Find where the given text appears and provide that cell's center as (x, y) coordinate. 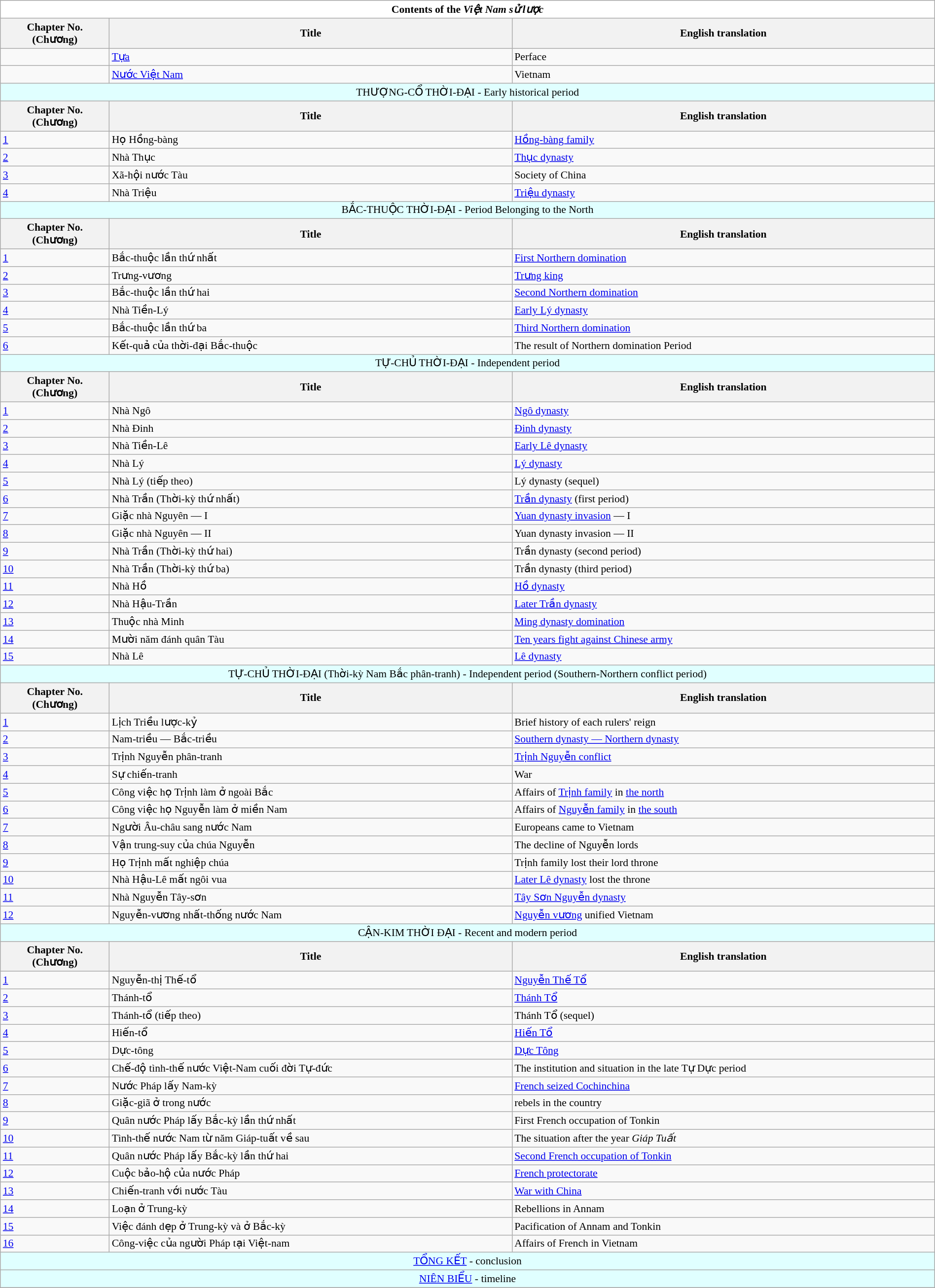
Dực-tông (311, 1050)
Thánh Tổ (sequel) (723, 1015)
Vietnam (723, 74)
TỰ-CHỦ THỜI-ĐẠI (Thời-kỳ Nam Bắc phân-tranh) - Independent period (Southern-Northern conflict period) (467, 674)
Dực Tông (723, 1050)
Second French occupation of Tonkin (723, 1156)
Lê dynasty (723, 657)
Nhà Lý (tiếp theo) (311, 481)
Nam-triều — Bắc-triều (311, 739)
Nhà Thục (311, 157)
Thuộc nhà Minh (311, 622)
Trưng king (723, 275)
Họ Trịnh mất nghiệp chúa (311, 862)
Lý dynasty (sequel) (723, 481)
Pacification of Annam and Tonkin (723, 1226)
Mười năm đánh quân Tàu (311, 639)
Perface (723, 57)
Brief history of each rulers' reign (723, 722)
Việc đánh dẹp ở Trung-kỳ và ở Bắc-kỳ (311, 1226)
Nhà Trần (Thời-kỳ thứ nhất) (311, 498)
Affairs of Trịnh family in the north (723, 792)
Later Lê dynasty lost the throne (723, 880)
War with China (723, 1191)
Tựa (311, 57)
Nhà Hậu-Trần (311, 604)
Third Northern domination (723, 328)
War (723, 774)
Giặc nhà Nguyên — II (311, 534)
Tình-thế nước Nam từ năm Giáp-tuất về sau (311, 1138)
Nhà Trần (Thời-kỳ thứ ba) (311, 569)
Bắc-thuộc lần thứ nhất (311, 258)
Trịnh Nguyễn conflict (723, 757)
Sự chiến-tranh (311, 774)
Công việc họ Nguyễn làm ở miền Nam (311, 809)
Nhà Lê (311, 657)
Thánh Tổ (723, 998)
The situation after the year Giáp Tuất (723, 1138)
Nhà Triệu (311, 192)
Lịch Triều lược-kỷ (311, 722)
TỰ-CHỦ THỜI-ĐẠI - Independent period (467, 363)
Rebellions in Annam (723, 1209)
Quân nước Pháp lấy Bắc-kỳ lần thứ hai (311, 1156)
Hồ dynasty (723, 587)
Nhà Nguyễn Tây-sơn (311, 898)
Yuan dynasty invasion — I (723, 516)
Nhà Ngô (311, 411)
NIÊN BIỂU - timeline (467, 1279)
Second Northern domination (723, 293)
Nhà Hậu-Lê mất ngôi vua (311, 880)
BẮC-THUỘC THỜI-ĐẠI - Period Belonging to the North (467, 210)
The decline of Nguyễn lords (723, 845)
Nhà Trần (Thời-kỳ thứ hai) (311, 551)
Hiến Tổ (723, 1033)
Ngô dynasty (723, 411)
Người Âu-châu sang nước Nam (311, 827)
Lý dynasty (723, 463)
Nước Việt Nam (311, 74)
Thánh-tổ (tiếp theo) (311, 1015)
Early Lý dynasty (723, 311)
Kết-quả của thời-đại Bắc-thuộc (311, 346)
Southern dynasty — Northern dynasty (723, 739)
Affairs of Nguyễn family in the south (723, 809)
Trịnh Nguyễn phân-tranh (311, 757)
Yuan dynasty invasion — II (723, 534)
Nhà Tiền-Lý (311, 311)
Bắc-thuộc lần thứ ba (311, 328)
Nguyễn-vương nhất-thống nước Nam (311, 915)
Trịnh family lost their lord throne (723, 862)
The result of Northern domination Period (723, 346)
Trần dynasty (second period) (723, 551)
Vận trung-suy của chúa Nguyễn (311, 845)
French protectorate (723, 1173)
Giặc-giã ở trong nước (311, 1103)
Hiến-tổ (311, 1033)
Thục dynasty (723, 157)
Europeans came to Vietnam (723, 827)
rebels in the country (723, 1103)
Contents of the Việt Nam sử lược (467, 9)
Nước Pháp lấy Nam-kỳ (311, 1085)
Nguyễn-thị Thế-tổ (311, 980)
Nhà Hồ (311, 587)
Hồng-bàng family (723, 140)
Loạn ở Trung-kỳ (311, 1209)
Cuộc bảo-hộ của nước Pháp (311, 1173)
Trần dynasty (third period) (723, 569)
Ming dynasty domination (723, 622)
Chiến-tranh với nước Tàu (311, 1191)
TỔNG KẾT - conclusion (467, 1261)
Công việc họ Trịnh làm ở ngoài Bắc (311, 792)
THƯỢNG-CỔ THỜI-ĐẠI - Early historical period (467, 92)
Nguyễn Thế Tổ (723, 980)
Họ Hồng-bàng (311, 140)
Thánh-tổ (311, 998)
Affairs of French in Vietnam (723, 1244)
Ten years fight against Chinese army (723, 639)
Bắc-thuộc lần thứ hai (311, 293)
First French occupation of Tonkin (723, 1121)
Nhà Lý (311, 463)
Chế-độ tình-thế nước Việt-Nam cuối đời Tự-đức (311, 1068)
Early Lê dynasty (723, 446)
French seized Cochinchina (723, 1085)
Nhà Tiền-Lê (311, 446)
Giặc nhà Nguyên — I (311, 516)
CẬN-KIM THỜI ĐẠI - Recent and modern period (467, 933)
Công-việc của người Pháp tại Việt-nam (311, 1244)
Later Trần dynasty (723, 604)
16 (55, 1244)
Trưng-vương (311, 275)
Triệu dynasty (723, 192)
The institution and situation in the late Tự Dực period (723, 1068)
Nhà Đinh (311, 428)
Nguyễn vương unified Vietnam (723, 915)
Trần dynasty (first period) (723, 498)
Xã-hội nước Tàu (311, 175)
Society of China (723, 175)
Tây Sơn Nguyễn dynasty (723, 898)
Đinh dynasty (723, 428)
Quân nước Pháp lấy Bắc-kỳ lần thứ nhất (311, 1121)
First Northern domination (723, 258)
